Capture the cell that displays the provided text and extract its [x, y] central coordinate. 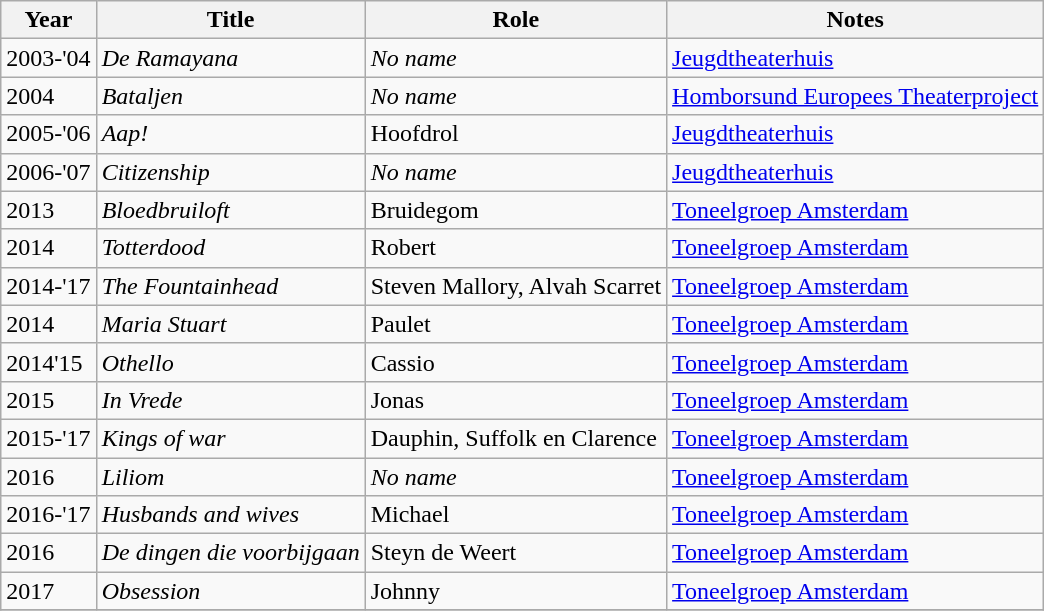
Title [230, 20]
2005-'06 [48, 134]
De dingen die voorbijgaan [230, 553]
Bataljen [230, 96]
Bruidegom [516, 210]
Jonas [516, 400]
Dauphin, Suffolk en Clarence [516, 438]
De Ramayana [230, 58]
Liliom [230, 477]
Steyn de Weert [516, 553]
Maria Stuart [230, 324]
In Vrede [230, 400]
Johnny [516, 591]
Steven Mallory, Alvah Scarret [516, 286]
Paulet [516, 324]
Cassio [516, 362]
2016-'17 [48, 515]
Homborsund Europees Theaterproject [856, 96]
Othello [230, 362]
2014'15 [48, 362]
2004 [48, 96]
2013 [48, 210]
Michael [516, 515]
2017 [48, 591]
Husbands and wives [230, 515]
2006-'07 [48, 172]
Year [48, 20]
2003-'04 [48, 58]
Citizenship [230, 172]
Totterdood [230, 248]
Bloedbruiloft [230, 210]
Aap! [230, 134]
Notes [856, 20]
2014-'17 [48, 286]
2015 [48, 400]
The Fountainhead [230, 286]
Hoofdrol [516, 134]
Kings of war [230, 438]
2015-'17 [48, 438]
Obsession [230, 591]
Role [516, 20]
Robert [516, 248]
